Return the [X, Y] coordinate for the center point of the cell that contains the specified text.  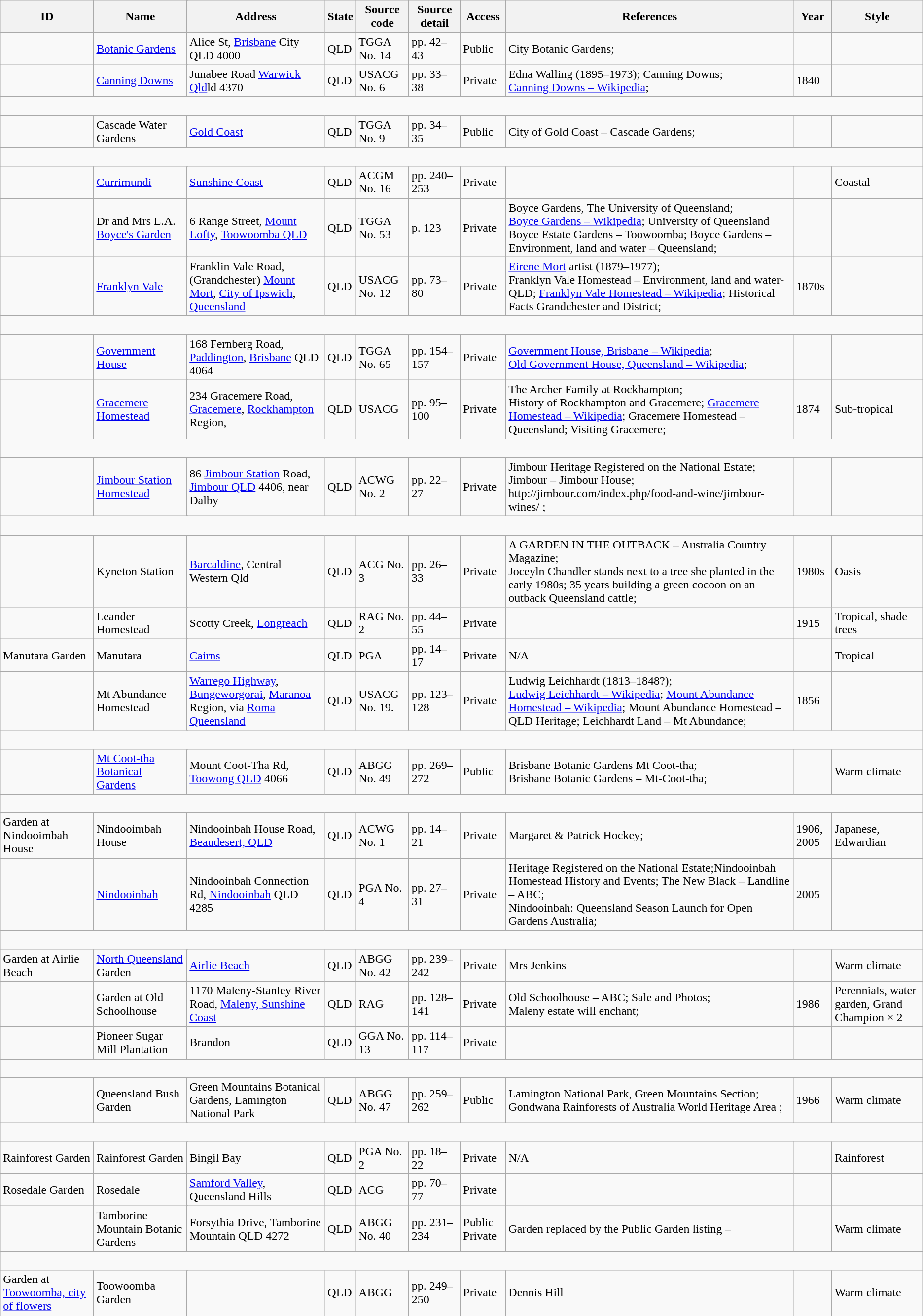
pp. 95–100 [435, 409]
pp. 114–117 [435, 1043]
6 Range Street, Mount Lofty, Toowoomba QLD [256, 228]
pp. 128–141 [435, 1004]
USACG [383, 409]
p. 123 [435, 228]
Government House, Brisbane – Wikipedia;Old Government House, Queensland – Wikipedia; [650, 357]
ABGG No. 40 [383, 1229]
Name [140, 17]
Tamborine Mountain Botanic Gardens [140, 1229]
Dennis Hill [650, 1293]
Nindooimbah House [140, 836]
TGGA No. 53 [383, 228]
Toowoomba Garden [140, 1293]
Rainforest [877, 1158]
Perennials, water garden, Grand Champion × 2 [877, 1004]
Garden at Airlie Beach [47, 965]
pp. 249–250 [435, 1293]
pp. 26–33 [435, 571]
Brisbane Botanic Gardens Mt Coot-tha;Brisbane Botanic Gardens – Mt-Coot-tha; [650, 771]
ACWG No. 2 [383, 487]
pp. 73–80 [435, 286]
ACWG No. 1 [383, 836]
pp. 123–128 [435, 700]
Coastal [877, 183]
pp. 269–272 [435, 771]
Franklin Vale Road,(Grandchester) Mount Mort, City of Ipswich, Queensland [256, 286]
Year [813, 17]
Kyneton Station [140, 571]
Green Mountains Botanical Gardens, Lamington National Park [256, 1100]
Oasis [877, 571]
TGGA No. 14 [383, 48]
Mount Coot-Tha Rd, Toowong QLD 4066 [256, 771]
ID [47, 17]
RAG [383, 1004]
GGA No. 13 [383, 1043]
1986 [813, 1004]
ABGG No. 49 [383, 771]
Cairns [256, 655]
Garden at Nindooimbah House [47, 836]
pp. 18–22 [435, 1158]
USACG No. 12 [383, 286]
Jimbour Station Homestead [140, 487]
1870s [813, 286]
Gracemere Homestead [140, 409]
Cascade Water Gardens [140, 131]
Sunshine Coast [256, 183]
1980s [813, 571]
Japanese, Edwardian [877, 836]
Edna Walling (1895–1973); Canning Downs;Canning Downs – Wikipedia; [650, 81]
1906, 2005 [813, 836]
1170 Maleny-Stanley River Road, Maleny, Sunshine Coast [256, 1004]
Gold Coast [256, 131]
RAG No. 2 [383, 623]
Leander Homestead [140, 623]
Canning Downs [140, 81]
Nindooinbah Connection Rd, Nindooinbah QLD 4285 [256, 894]
pp. 14–17 [435, 655]
pp. 14–21 [435, 836]
Airlie Beach [256, 965]
Currimundi [140, 183]
2005 [813, 894]
pp. 231–234 [435, 1229]
Garden replaced by the Public Garden listing – [650, 1229]
Sub-tropical [877, 409]
PGA No. 4 [383, 894]
Garden at Old Schoolhouse [140, 1004]
Mt Abundance Homestead [140, 700]
State [340, 17]
Jimbour Heritage Registered on the National Estate;Jimbour – Jimbour House; http://jimbour.com/index.php/food-and-wine/jimbour-wines/ ; [650, 487]
Alice St, Brisbane City QLD 4000 [256, 48]
Nindooinbah House Road, Beaudesert, QLD [256, 836]
Rosedale Garden [47, 1190]
1966 [813, 1100]
pp. 22–27 [435, 487]
USACG No. 19. [383, 700]
pp. 44–55 [435, 623]
pp. 239–242 [435, 965]
Source code [383, 17]
Government House [140, 357]
Garden at Toowoomba, city of flowers [47, 1293]
Access [483, 17]
Mt Coot-tha Botanical Gardens [140, 771]
Style [877, 17]
Address [256, 17]
pp. 27–31 [435, 894]
1915 [813, 623]
City of Gold Coast – Cascade Gardens; [650, 131]
Tropical [877, 655]
pp. 154–157 [435, 357]
Margaret & Patrick Hockey; [650, 836]
Warrego Highway, Bungeworgorai, Maranoa Region, via Roma Queensland [256, 700]
References [650, 17]
ACG No. 3 [383, 571]
pp. 70–77 [435, 1190]
ABGG No. 42 [383, 965]
Junabee Road Warwick Qldld 4370 [256, 81]
Brandon [256, 1043]
Manutara [140, 655]
Public Private [483, 1229]
Botanic Gardens [140, 48]
TGGA No. 65 [383, 357]
86 Jimbour Station Road, Jimbour QLD 4406, near Dalby [256, 487]
234 Gracemere Road, Gracemere, Rockhampton Region, [256, 409]
pp. 42–43 [435, 48]
ACG [383, 1190]
Franklyn Vale [140, 286]
Forsythia Drive, Tamborine Mountain QLD 4272 [256, 1229]
Bingil Bay [256, 1158]
Pioneer Sugar Mill Plantation [140, 1043]
Samford Valley, Queensland Hills [256, 1190]
North Queensland Garden [140, 965]
Dr and Mrs L.A. Boyce's Garden [140, 228]
168 Fernberg Road, Paddington, Brisbane QLD 4064 [256, 357]
ABGG [383, 1293]
PGA No. 2 [383, 1158]
Rosedale [140, 1190]
pp. 34–35 [435, 131]
Manutara Garden [47, 655]
1840 [813, 81]
City Botanic Gardens; [650, 48]
USACG No. 6 [383, 81]
ABGG No. 47 [383, 1100]
pp. 33–38 [435, 81]
Queensland Bush Garden [140, 1100]
Old Schoolhouse – ABC; Sale and Photos;Maleny estate will enchant; [650, 1004]
Source detail [435, 17]
TGGA No. 9 [383, 131]
pp. 240–253 [435, 183]
pp. 259–262 [435, 1100]
Tropical, shade trees [877, 623]
ACGM No. 16 [383, 183]
Nindooinbah [140, 894]
Mrs Jenkins [650, 965]
Barcaldine, Central Western Qld [256, 571]
Lamington National Park, Green Mountains Section;Gondwana Rainforests of Australia World Heritage Area ; [650, 1100]
1874 [813, 409]
1856 [813, 700]
Scotty Creek, Longreach [256, 623]
PGA [383, 655]
